Scan for the cell matching the given text and deliver its (X, Y) coordinate at center. 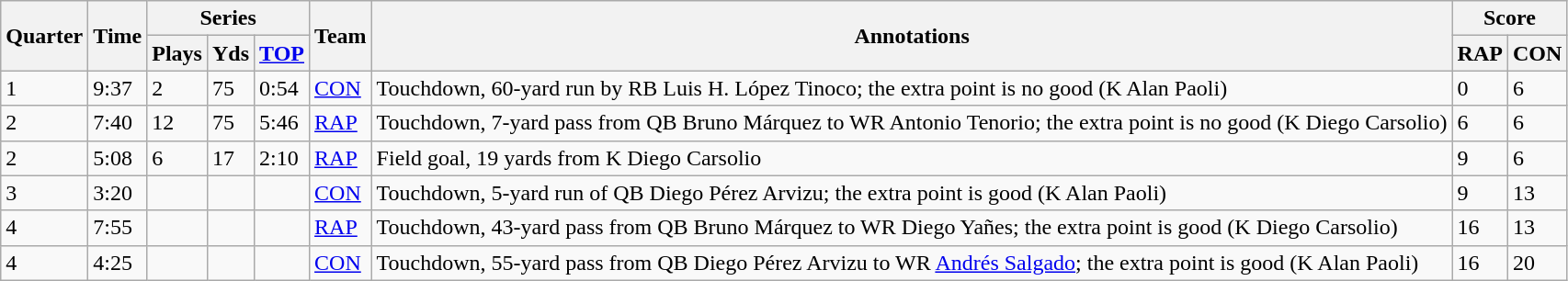
20 (1537, 263)
Quarter (44, 36)
Touchdown, 43-yard pass from QB Bruno Márquez to WR Diego Yañes; the extra point is good (K Diego Carsolio) (912, 228)
5:08 (118, 158)
Touchdown, 7-yard pass from QB Bruno Márquez to WR Antonio Tenorio; the extra point is no good (K Diego Carsolio) (912, 123)
Score (1509, 18)
4:25 (118, 263)
1 (44, 88)
12 (177, 123)
Time (118, 36)
0 (1480, 88)
Field goal, 19 yards from K Diego Carsolio (912, 158)
Annotations (912, 36)
Team (341, 36)
3 (44, 193)
Plays (177, 53)
5:46 (282, 123)
0:54 (282, 88)
9:37 (118, 88)
3:20 (118, 193)
7:55 (118, 228)
Touchdown, 55-yard pass from QB Diego Pérez Arvizu to WR Andrés Salgado; the extra point is good (K Alan Paoli) (912, 263)
17 (230, 158)
Touchdown, 60-yard run by RB Luis H. López Tinoco; the extra point is no good (K Alan Paoli) (912, 88)
2:10 (282, 158)
7:40 (118, 123)
Yds (230, 53)
Series (228, 18)
Touchdown, 5-yard run of QB Diego Pérez Arvizu; the extra point is good (K Alan Paoli) (912, 193)
TOP (282, 53)
